Return the (x, y) coordinate for the center point of the cell that contains the specified text.  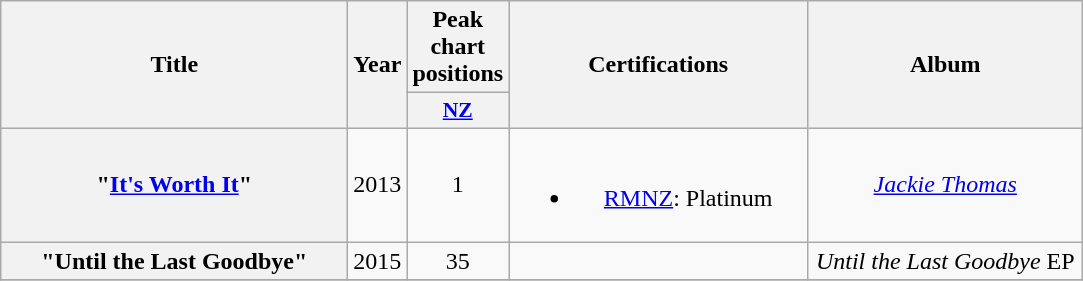
35 (458, 261)
Album (946, 65)
"It's Worth It" (174, 184)
"Until the Last Goodbye" (174, 261)
Until the Last Goodbye EP (946, 261)
2015 (378, 261)
1 (458, 184)
RMNZ: Platinum (658, 184)
Peak chart positions (458, 47)
Title (174, 65)
NZ (458, 111)
Jackie Thomas (946, 184)
2013 (378, 184)
Certifications (658, 65)
Year (378, 65)
